Detect which cell encompasses the target text, then output its [x, y] center coordinate. 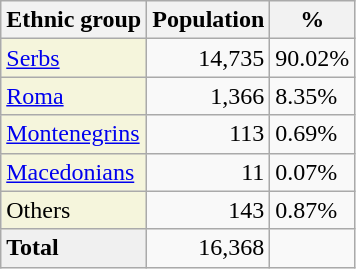
143 [208, 210]
16,368 [208, 248]
113 [208, 134]
Serbs [74, 58]
14,735 [208, 58]
1,366 [208, 96]
Montenegrins [74, 134]
Others [74, 210]
% [312, 20]
0.07% [312, 172]
Roma [74, 96]
11 [208, 172]
Population [208, 20]
Ethnic group [74, 20]
Macedonians [74, 172]
0.87% [312, 210]
90.02% [312, 58]
8.35% [312, 96]
0.69% [312, 134]
Total [74, 248]
